Locate the cell with the specified text and output its [x, y] center coordinate. 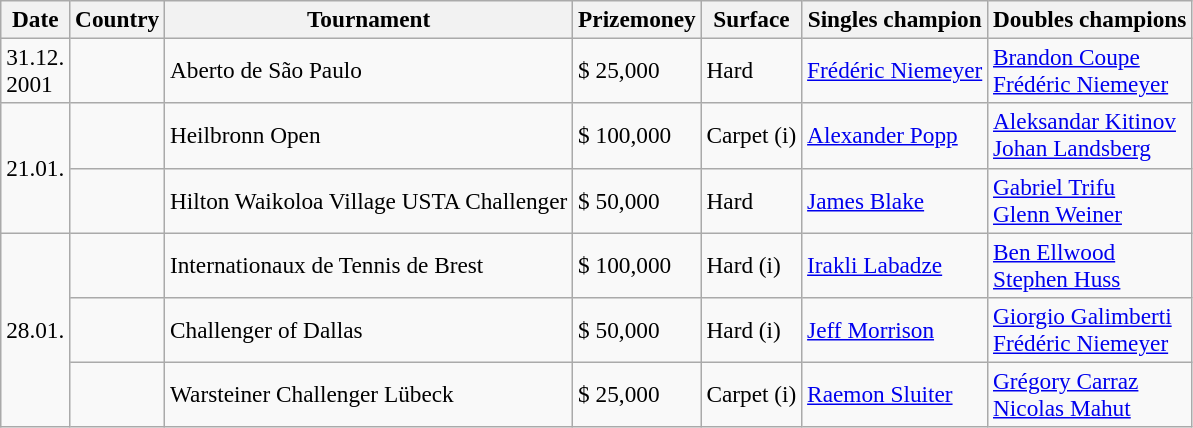
28.01. [36, 329]
Internationaux de Tennis de Brest [369, 264]
Brandon Coupe Frédéric Niemeyer [1090, 70]
Country [118, 19]
21.01. [36, 168]
Singles champion [895, 19]
Frédéric Niemeyer [895, 70]
31.12.2001 [36, 70]
Gabriel Trifu Glenn Weiner [1090, 200]
Alexander Popp [895, 136]
Irakli Labadze [895, 264]
Raemon Sluiter [895, 394]
Aleksandar Kitinov Johan Landsberg [1090, 136]
Surface [752, 19]
Grégory Carraz Nicolas Mahut [1090, 394]
Aberto de São Paulo [369, 70]
Warsteiner Challenger Lübeck [369, 394]
Challenger of Dallas [369, 330]
Ben Ellwood Stephen Huss [1090, 264]
Heilbronn Open [369, 136]
Prizemoney [637, 19]
Giorgio Galimberti Frédéric Niemeyer [1090, 330]
Jeff Morrison [895, 330]
Doubles champions [1090, 19]
Hilton Waikoloa Village USTA Challenger [369, 200]
Tournament [369, 19]
Date [36, 19]
James Blake [895, 200]
